Determine the (x, y) coordinate at the center of the cell enclosing the given text.  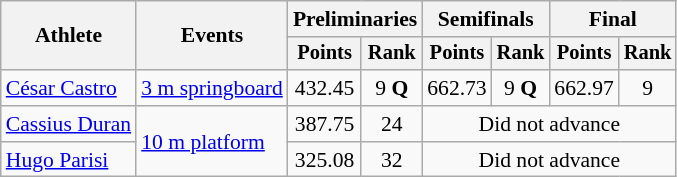
Events (212, 36)
9 (648, 88)
Semifinals (486, 19)
César Castro (68, 88)
Final (612, 19)
3 m springboard (212, 88)
10 m platform (212, 142)
Cassius Duran (68, 124)
Preliminaries (355, 19)
Did not advance (549, 124)
387.75 (325, 124)
662.97 (584, 88)
662.73 (456, 88)
24 (392, 124)
432.45 (325, 88)
Athlete (68, 36)
